Output the [X, Y] coordinate of the center of the cell containing the given text.  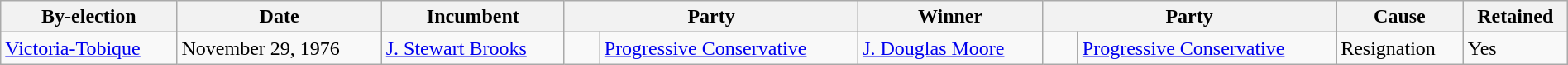
Retained [1515, 17]
Resignation [1400, 48]
Date [280, 17]
Winner [951, 17]
Victoria-Tobique [89, 48]
Yes [1515, 48]
Incumbent [473, 17]
November 29, 1976 [280, 48]
J. Stewart Brooks [473, 48]
Cause [1400, 17]
By-election [89, 17]
J. Douglas Moore [951, 48]
